Detect which cell encompasses the target text, then output its (X, Y) center coordinate. 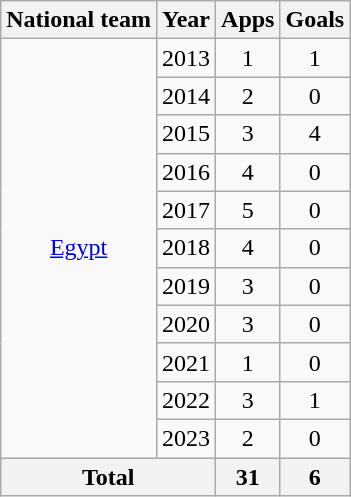
31 (248, 477)
2015 (186, 134)
2018 (186, 248)
2016 (186, 172)
2023 (186, 438)
2021 (186, 362)
2017 (186, 210)
2019 (186, 286)
Goals (315, 20)
2020 (186, 324)
2014 (186, 96)
2022 (186, 400)
Apps (248, 20)
6 (315, 477)
5 (248, 210)
Total (108, 477)
National team (79, 20)
2013 (186, 58)
Egypt (79, 248)
Year (186, 20)
